Return (X, Y) of the center of cell containing provided text 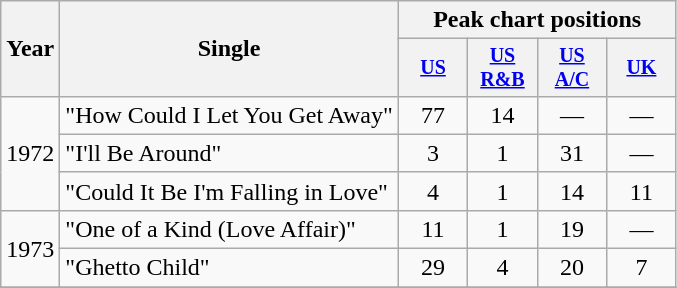
1973 (30, 248)
"I'll Be Around" (229, 153)
7 (642, 268)
19 (572, 229)
Single (229, 49)
US (432, 68)
Year (30, 49)
USR&B (502, 68)
"How Could I Let You Get Away" (229, 115)
77 (432, 115)
"Could It Be I'm Falling in Love" (229, 191)
3 (432, 153)
Peak chart positions (537, 20)
1972 (30, 153)
"Ghetto Child" (229, 268)
"One of a Kind (Love Affair)" (229, 229)
29 (432, 268)
20 (572, 268)
UK (642, 68)
31 (572, 153)
USA/C (572, 68)
